Search for the cell housing the specified text and yield its (x, y) center coordinate. 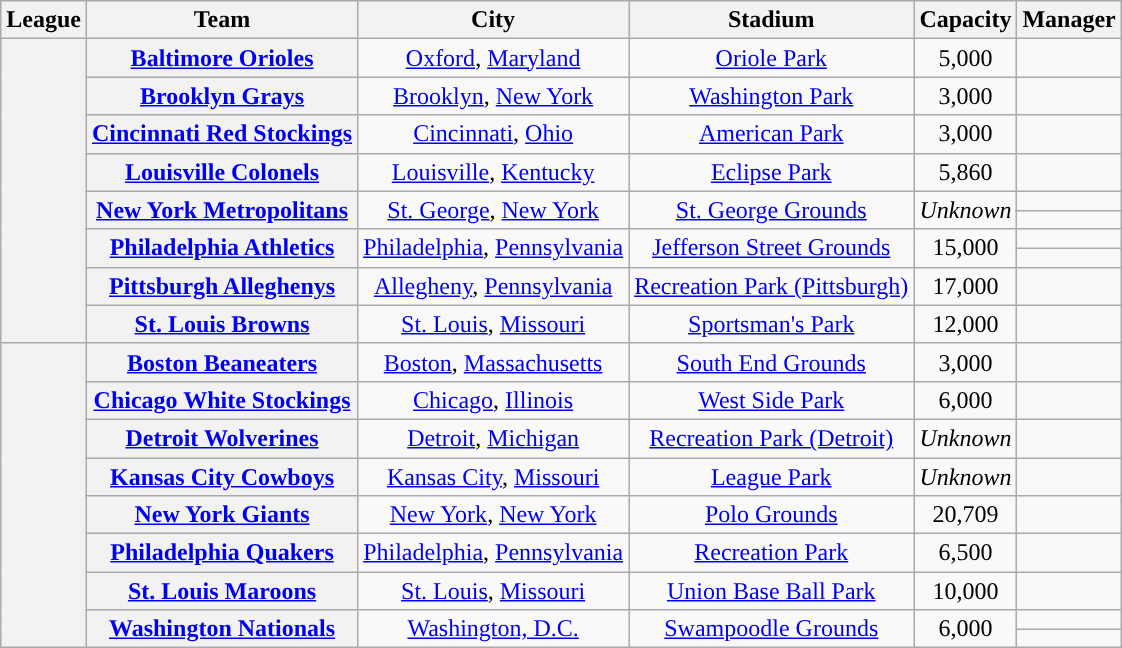
Kansas City Cowboys (222, 477)
South End Grounds (772, 362)
Oriole Park (772, 58)
St. George Grounds (772, 210)
Polo Grounds (772, 515)
Washington Nationals (222, 629)
Cincinnati Red Stockings (222, 134)
Stadium (772, 20)
St. Louis Browns (222, 324)
St. Louis Maroons (222, 591)
Allegheny, Pennsylvania (494, 286)
Swampoodle Grounds (772, 629)
Recreation Park (Detroit) (772, 438)
Brooklyn Grays (222, 96)
Baltimore Orioles (222, 58)
Cincinnati, Ohio (494, 134)
Washington, D.C. (494, 629)
Philadelphia Athletics (222, 248)
Manager (1069, 20)
Team (222, 20)
New York, New York (494, 515)
Louisville Colonels (222, 172)
Union Base Ball Park (772, 591)
Recreation Park (Pittsburgh) (772, 286)
Washington Park (772, 96)
Oxford, Maryland (494, 58)
17,000 (966, 286)
5,860 (966, 172)
League Park (772, 477)
15,000 (966, 248)
League (44, 20)
Boston, Massachusetts (494, 362)
Sportsman's Park (772, 324)
West Side Park (772, 400)
10,000 (966, 591)
City (494, 20)
Brooklyn, New York (494, 96)
Eclipse Park (772, 172)
St. George, New York (494, 210)
5,000 (966, 58)
Capacity (966, 20)
Pittsburgh Alleghenys (222, 286)
Kansas City, Missouri (494, 477)
Louisville, Kentucky (494, 172)
Chicago White Stockings (222, 400)
Detroit Wolverines (222, 438)
Detroit, Michigan (494, 438)
Jefferson Street Grounds (772, 248)
20,709 (966, 515)
6,500 (966, 553)
12,000 (966, 324)
Recreation Park (772, 553)
American Park (772, 134)
New York Metropolitans (222, 210)
Philadelphia Quakers (222, 553)
Chicago, Illinois (494, 400)
New York Giants (222, 515)
Boston Beaneaters (222, 362)
